Output the [x, y] coordinate of the center of the cell containing the given text.  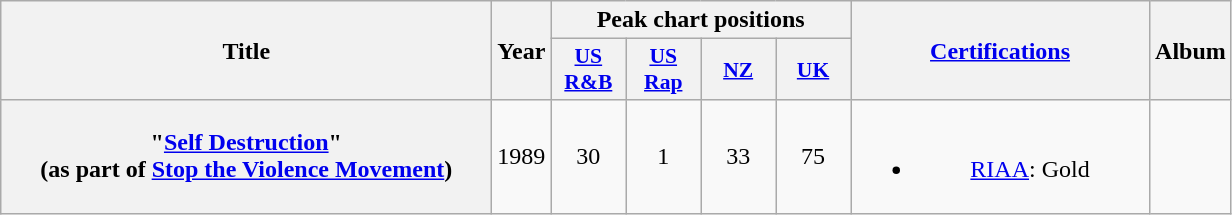
1 [664, 156]
Certifications [1000, 50]
1989 [522, 156]
RIAA: Gold [1000, 156]
Peak chart positions [701, 20]
75 [814, 156]
UK [814, 70]
US R&B [588, 70]
33 [738, 156]
30 [588, 156]
"Self Destruction"(as part of Stop the Violence Movement) [246, 156]
NZ [738, 70]
Year [522, 50]
US Rap [664, 70]
Album [1191, 50]
Title [246, 50]
